Identify which cell holds the provided text, then report its (x, y) central coordinate. 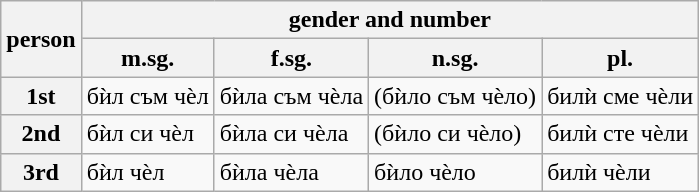
person (41, 39)
(бѝлo съм чѐлo) (456, 96)
1st (41, 96)
бѝл съм чѐл (148, 96)
билѝ сме чѐли (620, 96)
бѝлa съм чѐлa (291, 96)
билѝ чѐли (620, 172)
бѝлa чѐлa (291, 172)
бѝл чѐл (148, 172)
3rd (41, 172)
бѝлa си чѐлa (291, 134)
pl. (620, 58)
f.sg. (291, 58)
билѝ сте чѐли (620, 134)
n.sg. (456, 58)
2nd (41, 134)
gender and number (390, 20)
бѝлo чѐлo (456, 172)
m.sg. (148, 58)
бѝл си чѐл (148, 134)
(бѝлo си чѐлo) (456, 134)
